Extract the (X, Y) coordinate from the center of the cell holding the provided text.  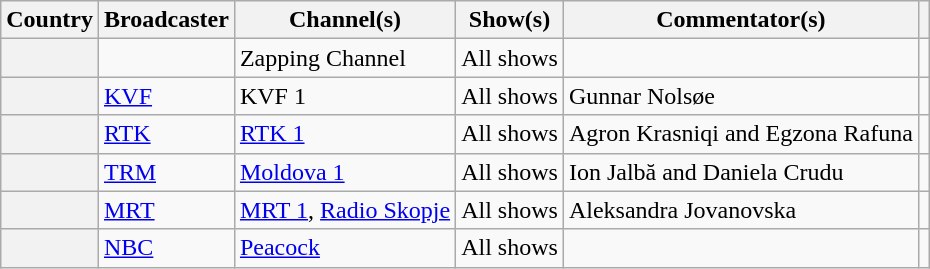
Zapping Channel (344, 58)
RTK (166, 134)
Moldova 1 (344, 172)
Channel(s) (344, 20)
MRT (166, 210)
Broadcaster (166, 20)
Show(s) (510, 20)
Country (50, 20)
MRT 1, Radio Skopje (344, 210)
KVF (166, 96)
RTK 1 (344, 134)
NBC (166, 248)
Commentator(s) (740, 20)
Peacock (344, 248)
Ion Jalbă and Daniela Crudu (740, 172)
TRM (166, 172)
KVF 1 (344, 96)
Aleksandra Jovanovska (740, 210)
Agron Krasniqi and Egzona Rafuna (740, 134)
Gunnar Nolsøe (740, 96)
